Provide the (X, Y) coordinate of the cell's center where the given text is located.  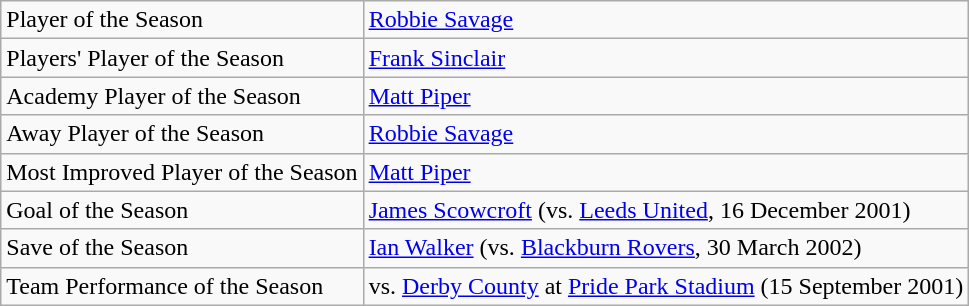
Academy Player of the Season (182, 96)
Goal of the Season (182, 210)
Save of the Season (182, 248)
Players' Player of the Season (182, 58)
Away Player of the Season (182, 134)
Ian Walker (vs. Blackburn Rovers, 30 March 2002) (666, 248)
Team Performance of the Season (182, 286)
James Scowcroft (vs. Leeds United, 16 December 2001) (666, 210)
Most Improved Player of the Season (182, 172)
vs. Derby County at Pride Park Stadium (15 September 2001) (666, 286)
Frank Sinclair (666, 58)
Player of the Season (182, 20)
